Locate the cell with the specified text and output its (x, y) center coordinate. 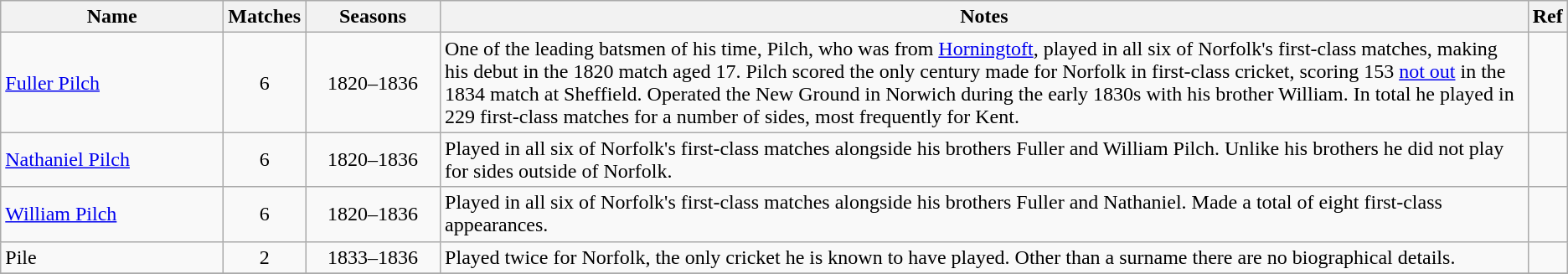
William Pilch (112, 215)
Nathaniel Pilch (112, 159)
Ref (1548, 17)
Played twice for Norfolk, the only cricket he is known to have played. Other than a surname there are no biographical details. (985, 257)
Seasons (374, 17)
Notes (985, 17)
Pile (112, 257)
Matches (265, 17)
Fuller Pilch (112, 82)
Played in all six of Norfolk's first-class matches alongside his brothers Fuller and Nathaniel. Made a total of eight first-class appearances. (985, 215)
2 (265, 257)
1833–1836 (374, 257)
Name (112, 17)
